Determine the [x, y] coordinate at the center of the cell enclosing the given text.  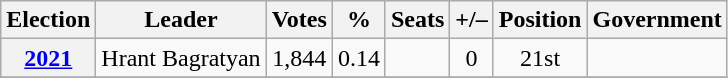
+/– [472, 20]
Hrant Bagratyan [181, 58]
1,844 [299, 58]
% [358, 20]
2021 [48, 58]
Leader [181, 20]
Votes [299, 20]
Government [657, 20]
0 [472, 58]
Seats [417, 20]
21st [540, 58]
Election [48, 20]
0.14 [358, 58]
Position [540, 20]
